Scan for the cell matching the given text and deliver its [X, Y] coordinate at center. 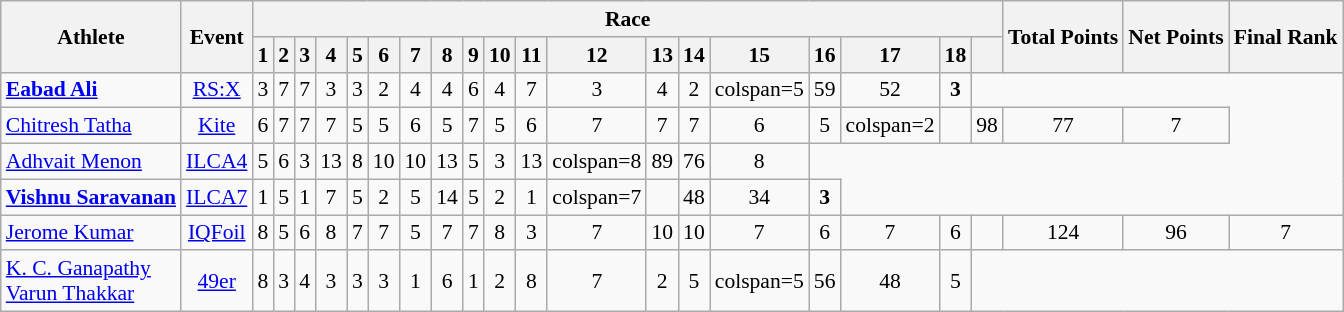
17 [890, 55]
colspan=8 [596, 162]
Total Points [1063, 36]
colspan=2 [890, 126]
Race [628, 19]
Vishnu Saravanan [91, 197]
56 [825, 282]
76 [694, 162]
11 [532, 55]
77 [1063, 126]
59 [825, 90]
Net Points [1176, 36]
Athlete [91, 36]
16 [825, 55]
15 [760, 55]
Adhvait Menon [91, 162]
IQFoil [216, 233]
K. C. GanapathyVarun Thakkar [91, 282]
RS:X [216, 90]
96 [1176, 233]
9 [474, 55]
89 [662, 162]
Chitresh Tatha [91, 126]
ILCA7 [216, 197]
colspan=7 [596, 197]
49er [216, 282]
18 [956, 55]
52 [890, 90]
Kite [216, 126]
Jerome Kumar [91, 233]
12 [596, 55]
98 [987, 126]
Eabad Ali [91, 90]
Final Rank [1286, 36]
124 [1063, 233]
ILCA4 [216, 162]
Event [216, 36]
34 [760, 197]
